Identify which cell holds the provided text, then report its (x, y) central coordinate. 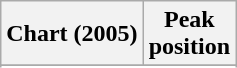
Chart (2005) (72, 34)
Peakposition (189, 34)
